Provide the (x, y) coordinate of the cell's center where the given text is located.  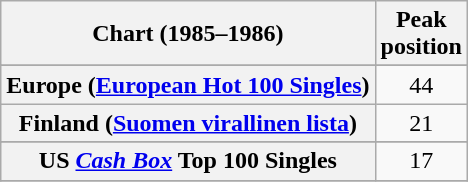
Finland (Suomen virallinen lista) (188, 123)
US Cash Box Top 100 Singles (188, 161)
Chart (1985–1986) (188, 34)
17 (421, 161)
44 (421, 85)
Peakposition (421, 34)
Europe (European Hot 100 Singles) (188, 85)
21 (421, 123)
